Identify which cell holds the provided text, then report its [x, y] central coordinate. 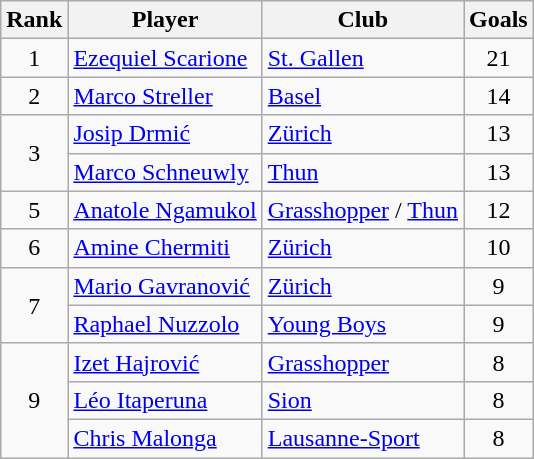
Grasshopper [362, 362]
1 [34, 58]
Marco Streller [165, 96]
Young Boys [362, 324]
Rank [34, 20]
Sion [362, 400]
Josip Drmić [165, 134]
7 [34, 305]
Thun [362, 172]
Izet Hajrović [165, 362]
21 [499, 58]
2 [34, 96]
Goals [499, 20]
Chris Malonga [165, 438]
Amine Chermiti [165, 248]
Basel [362, 96]
3 [34, 153]
Raphael Nuzzolo [165, 324]
12 [499, 210]
Marco Schneuwly [165, 172]
Ezequiel Scarione [165, 58]
Player [165, 20]
10 [499, 248]
5 [34, 210]
Anatole Ngamukol [165, 210]
Léo Itaperuna [165, 400]
Club [362, 20]
Mario Gavranović [165, 286]
Grasshopper / Thun [362, 210]
14 [499, 96]
Lausanne-Sport [362, 438]
6 [34, 248]
St. Gallen [362, 58]
